Return the (X, Y) coordinate for the center point of the cell that contains the specified text.  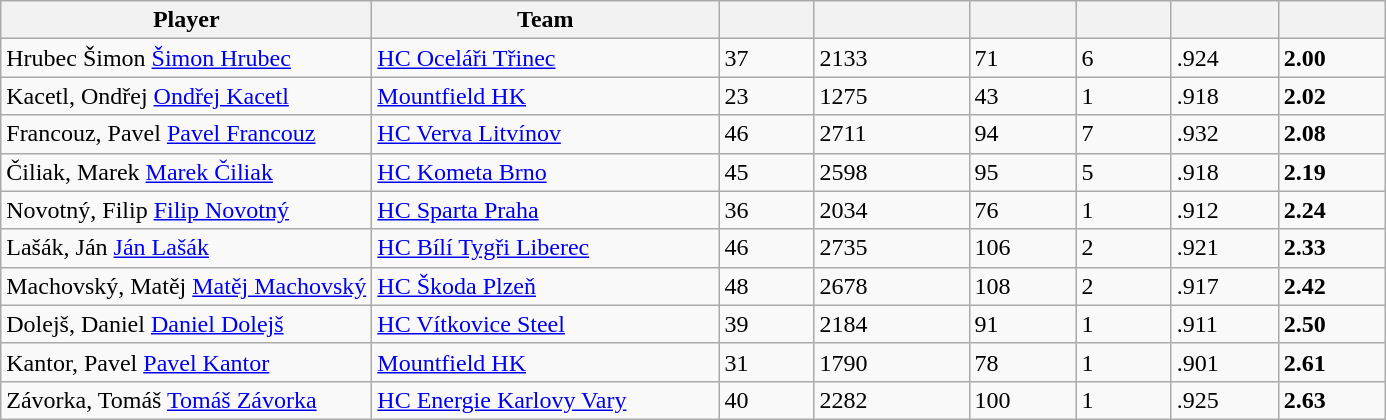
1275 (892, 96)
.925 (1224, 400)
78 (1022, 362)
2.02 (1332, 96)
Čiliak, Marek Marek Čiliak (186, 172)
2.42 (1332, 286)
.912 (1224, 210)
37 (766, 58)
2.63 (1332, 400)
76 (1022, 210)
Team (546, 20)
HC Sparta Praha (546, 210)
2.61 (1332, 362)
2678 (892, 286)
.924 (1224, 58)
HC Bílí Tygři Liberec (546, 248)
.921 (1224, 248)
Francouz, Pavel Pavel Francouz (186, 134)
.917 (1224, 286)
6 (1124, 58)
23 (766, 96)
Novotný, Filip Filip Novotný (186, 210)
HC Kometa Brno (546, 172)
48 (766, 286)
Dolejš, Daniel Daniel Dolejš (186, 324)
100 (1022, 400)
.911 (1224, 324)
.901 (1224, 362)
36 (766, 210)
2.08 (1332, 134)
45 (766, 172)
40 (766, 400)
106 (1022, 248)
5 (1124, 172)
Kacetl, Ondřej Ondřej Kacetl (186, 96)
2.24 (1332, 210)
HC Verva Litvínov (546, 134)
Kantor, Pavel Pavel Kantor (186, 362)
Závorka, Tomáš Tomáš Závorka (186, 400)
108 (1022, 286)
39 (766, 324)
91 (1022, 324)
2.19 (1332, 172)
Player (186, 20)
HC Oceláři Třinec (546, 58)
7 (1124, 134)
95 (1022, 172)
.932 (1224, 134)
2.00 (1332, 58)
31 (766, 362)
2133 (892, 58)
94 (1022, 134)
43 (1022, 96)
1790 (892, 362)
2711 (892, 134)
2.50 (1332, 324)
HC Vítkovice Steel (546, 324)
2184 (892, 324)
Machovský, Matěj Matěj Machovský (186, 286)
2034 (892, 210)
71 (1022, 58)
2.33 (1332, 248)
2735 (892, 248)
HC Škoda Plzeň (546, 286)
Lašák, Ján Ján Lašák (186, 248)
2282 (892, 400)
2598 (892, 172)
Hrubec Šimon Šimon Hrubec (186, 58)
HC Energie Karlovy Vary (546, 400)
